Determine the (X, Y) coordinate at the center of the cell enclosing the given text.  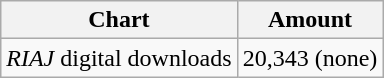
20,343 (none) (310, 58)
Amount (310, 20)
Chart (119, 20)
RIAJ digital downloads (119, 58)
